Pinpoint the cell where the given text exists, returning its (x, y) midpoint coordinate. 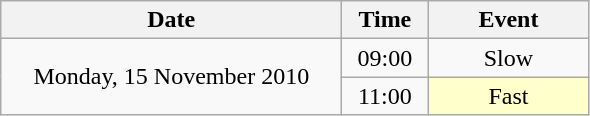
Slow (508, 58)
Event (508, 20)
11:00 (385, 96)
Monday, 15 November 2010 (172, 77)
Time (385, 20)
09:00 (385, 58)
Fast (508, 96)
Date (172, 20)
